From the cell containing the given text, extract its center point as (X, Y) coordinate. 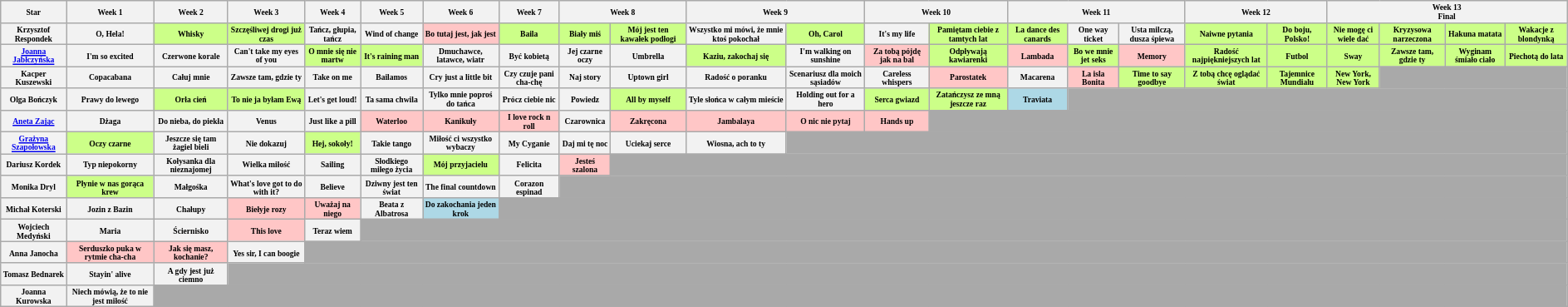
Michał Koterski (33, 208)
Sway (1354, 55)
Nie mogę ci wiele dać (1354, 33)
Kanikuły (460, 121)
Odpływają kawiarenki (968, 55)
Biały miś (585, 33)
Memory (1153, 55)
Joanna Jabłczyńska (33, 55)
New York, New York (1354, 77)
Macarena (1037, 77)
O, Hela! (110, 33)
Dmuchawce, latawce, wiatr (460, 55)
Can't take my eyes of you (266, 55)
I'm walking on sunshine (826, 55)
Do nieba, do piekła (191, 121)
Jozin z Bazin (110, 208)
Week 1 (110, 12)
Star (33, 12)
Yes sir, I can boogie (266, 252)
Zatańczysz ze mną jeszcze raz (968, 99)
Grażyna Szapołowska (33, 143)
Orła cień (191, 99)
Całuj mnie (191, 77)
O mnie się nie martw (332, 55)
Uptown girl (648, 77)
Week 6 (460, 12)
Dziwny jest ten świat (392, 186)
Week 13Final (1448, 12)
Jambalaya (736, 121)
Wyginam śmiało ciało (1476, 55)
Joanna Kurowska (33, 296)
It's raining man (392, 55)
Kaziu, zakochaj się (736, 55)
Hej, sokoły! (332, 143)
Corazon espinad (528, 186)
Jak się masz, kochanie? (191, 252)
Wind of change (392, 33)
Mój jest ten kawałek podłogi (648, 33)
Week 7 (528, 12)
Tańcz, głupia, tańcz (332, 33)
Małgośka (191, 186)
Tyle słońca w całym mieście (736, 99)
Kacper Kuszewski (33, 77)
Naiwne pytania (1226, 33)
Believe (332, 186)
Waterloo (392, 121)
To nie ja byłam Ewą (266, 99)
Takie tango (392, 143)
Pamiętam ciebie z tamtych lat (968, 33)
Mój przyjacielu (460, 165)
Kołysanka dla nieznajomej (191, 165)
Uciekaj serce (648, 143)
Stayin' alive (110, 274)
Week 9 (775, 12)
Felicita (528, 165)
Usta milczą, dusza śpiewa (1153, 33)
Słodkiego miłego życia (392, 165)
What's love got to do with it? (266, 186)
Czarownica (585, 121)
Week 10 (936, 12)
Wielka miłość (266, 165)
Krzysztof Respondek (33, 33)
Bo we mnie jet seks (1094, 55)
My Cyganie (528, 143)
Jej czarne oczy (585, 55)
Naj story (585, 77)
Serca gwiazd (897, 99)
Olga Bończyk (33, 99)
Czerwone korale (191, 55)
Careless whispers (897, 77)
Just like a pill (332, 121)
Ta sama chwila (392, 99)
Time to say goodbye (1153, 77)
Daj mi tę noc (585, 143)
Prawy do lewego (110, 99)
This love (266, 230)
Radość najpiękniejszych lat (1226, 55)
Take on me (332, 77)
Do zakochania jeden krok (460, 208)
Umbrella (648, 55)
Bailamos (392, 77)
Szczęśliwej drogi już czas (266, 33)
Week 12 (1256, 12)
Week 3 (266, 12)
Prócz ciebie nic (528, 99)
Do boju, Polsko! (1296, 33)
Scenariusz dla moich sąsiadów (826, 77)
I'm so excited (110, 55)
Dżaga (110, 121)
Miłość ci wszystko wybaczy (460, 143)
Week 2 (191, 12)
Week 5 (392, 12)
Czy czuje pani cha-chę (528, 77)
Beata z Albatrosa (392, 208)
Z tobą chcę oglądać świat (1226, 77)
Cry just a little bit (460, 77)
Dariusz Kordek (33, 165)
Parostatek (968, 77)
O nic nie pytaj (826, 121)
La dance des canards (1037, 33)
I love rock n roll (528, 121)
Być kobietą (528, 55)
Week 11 (1096, 12)
Niech mówią, że to nie jest miłość (110, 296)
Jesteś szalona (585, 165)
Płynie w nas gorąca krew (110, 186)
Tomasz Bednarek (33, 274)
Za tobą pójdę jak na bal (897, 55)
Hands up (897, 121)
Oh, Carol (826, 33)
Tajemnice Mundialu (1296, 77)
Ściernisko (191, 230)
Futbol (1296, 55)
Radość o poranku (736, 77)
Wojciech Medyński (33, 230)
Chałupy (191, 208)
It's my life (897, 33)
Week 4 (332, 12)
Typ niepokorny (110, 165)
Tylko mnie poproś do tańca (460, 99)
One way ticket (1094, 33)
Sailing (332, 165)
Aneta Zając (33, 121)
Wakacje z blondynką (1536, 33)
Teraz wiem (332, 230)
Uważaj na niego (332, 208)
Nie dokazuj (266, 143)
Jeszcze się tam żagiel bieli (191, 143)
La isla Bonita (1094, 77)
Venus (266, 121)
Zakręcona (648, 121)
Copacabana (110, 77)
Maria (110, 230)
Bo tutaj jest, jak jest (460, 33)
The final countdown (460, 186)
Serduszko puka w rytmie cha-cha (110, 252)
Piechotą do lata (1536, 55)
Anna Janocha (33, 252)
Traviata (1037, 99)
A gdy jest już ciemno (191, 274)
Kryzysowa narzeczona (1412, 33)
Wszystko mi mówi, że mnie ktoś pokochał (736, 33)
Powiedz (585, 99)
Week 8 (622, 12)
Biełyje rozy (266, 208)
Lambada (1037, 55)
Monika Dryl (33, 186)
Wiosna, ach to ty (736, 143)
Holding out for a hero (826, 99)
All by myself (648, 99)
Oczy czarne (110, 143)
Whisky (191, 33)
Let's get loud! (332, 99)
Hakuna matata (1476, 33)
Baila (528, 33)
